Return the [x, y] coordinate for the center point of the cell that contains the specified text.  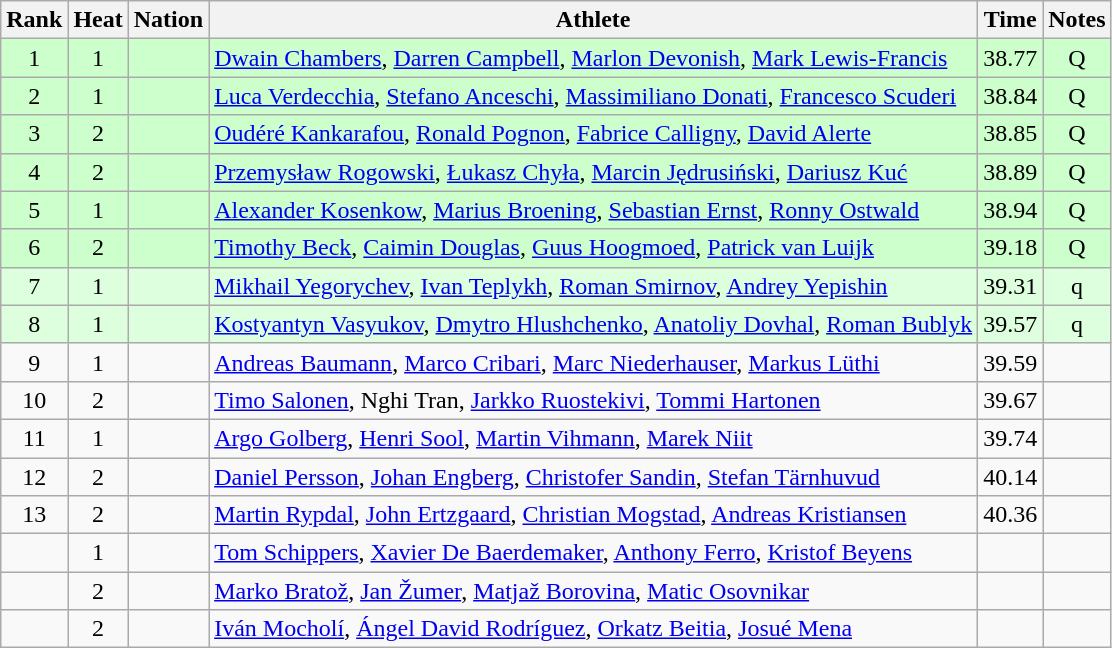
Time [1010, 20]
9 [34, 362]
Timothy Beck, Caimin Douglas, Guus Hoogmoed, Patrick van Luijk [594, 248]
13 [34, 515]
Alexander Kosenkow, Marius Broening, Sebastian Ernst, Ronny Ostwald [594, 210]
39.18 [1010, 248]
12 [34, 477]
Notes [1077, 20]
Martin Rypdal, John Ertzgaard, Christian Mogstad, Andreas Kristiansen [594, 515]
7 [34, 286]
39.57 [1010, 324]
Mikhail Yegorychev, Ivan Teplykh, Roman Smirnov, Andrey Yepishin [594, 286]
Tom Schippers, Xavier De Baerdemaker, Anthony Ferro, Kristof Beyens [594, 553]
Daniel Persson, Johan Engberg, Christofer Sandin, Stefan Tärnhuvud [594, 477]
39.67 [1010, 400]
40.36 [1010, 515]
Kostyantyn Vasyukov, Dmytro Hlushchenko, Anatoliy Dovhal, Roman Bublyk [594, 324]
Athlete [594, 20]
11 [34, 438]
3 [34, 134]
Timo Salonen, Nghi Tran, Jarkko Ruostekivi, Tommi Hartonen [594, 400]
Heat [98, 20]
Luca Verdecchia, Stefano Anceschi, Massimiliano Donati, Francesco Scuderi [594, 96]
38.84 [1010, 96]
Nation [168, 20]
Dwain Chambers, Darren Campbell, Marlon Devonish, Mark Lewis-Francis [594, 58]
39.59 [1010, 362]
Rank [34, 20]
38.94 [1010, 210]
39.74 [1010, 438]
38.85 [1010, 134]
4 [34, 172]
40.14 [1010, 477]
Przemysław Rogowski, Łukasz Chyła, Marcin Jędrusiński, Dariusz Kuć [594, 172]
Iván Mocholí, Ángel David Rodríguez, Orkatz Beitia, Josué Mena [594, 629]
Marko Bratož, Jan Žumer, Matjaž Borovina, Matic Osovnikar [594, 591]
Argo Golberg, Henri Sool, Martin Vihmann, Marek Niit [594, 438]
Andreas Baumann, Marco Cribari, Marc Niederhauser, Markus Lüthi [594, 362]
38.77 [1010, 58]
5 [34, 210]
Oudéré Kankarafou, Ronald Pognon, Fabrice Calligny, David Alerte [594, 134]
8 [34, 324]
6 [34, 248]
10 [34, 400]
39.31 [1010, 286]
38.89 [1010, 172]
